Output the [x, y] coordinate of the center of the cell containing the given text.  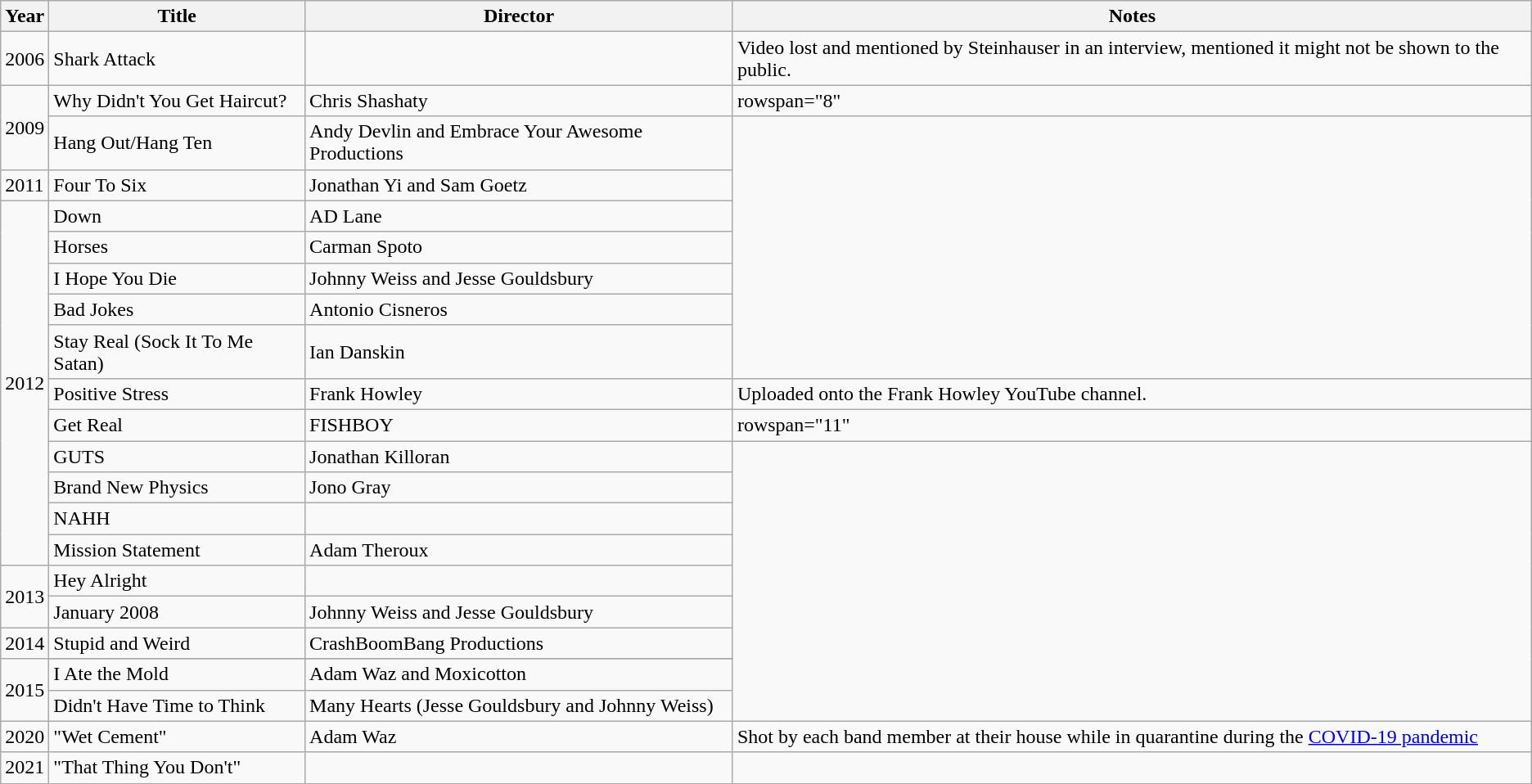
NAHH [177, 519]
GUTS [177, 456]
2013 [25, 597]
Hey Alright [177, 581]
Ian Danskin [519, 352]
Get Real [177, 425]
Year [25, 16]
Bad Jokes [177, 309]
Jonathan Killoran [519, 456]
2021 [25, 768]
FISHBOY [519, 425]
"Wet Cement" [177, 737]
Many Hearts (Jesse Gouldsbury and Johnny Weiss) [519, 705]
Shark Attack [177, 59]
Jono Gray [519, 488]
Uploaded onto the Frank Howley YouTube channel. [1132, 394]
CrashBoomBang Productions [519, 643]
Notes [1132, 16]
2011 [25, 185]
"That Thing You Don't" [177, 768]
Four To Six [177, 185]
2020 [25, 737]
Hang Out/Hang Ten [177, 142]
Director [519, 16]
Andy Devlin and Embrace Your Awesome Productions [519, 142]
Antonio Cisneros [519, 309]
Positive Stress [177, 394]
2014 [25, 643]
2009 [25, 128]
AD Lane [519, 216]
Jonathan Yi and Sam Goetz [519, 185]
2006 [25, 59]
rowspan="11" [1132, 425]
Down [177, 216]
Why Didn't You Get Haircut? [177, 101]
Shot by each band member at their house while in quarantine during the COVID-19 pandemic [1132, 737]
Title [177, 16]
I Ate the Mold [177, 674]
Adam Waz [519, 737]
Carman Spoto [519, 247]
Adam Theroux [519, 550]
Chris Shashaty [519, 101]
January 2008 [177, 612]
Adam Waz and Moxicotton [519, 674]
Brand New Physics [177, 488]
2012 [25, 383]
Mission Statement [177, 550]
Video lost and mentioned by Steinhauser in an interview, mentioned it might not be shown to the public. [1132, 59]
Stupid and Weird [177, 643]
Frank Howley [519, 394]
I Hope You Die [177, 278]
Didn't Have Time to Think [177, 705]
Horses [177, 247]
2015 [25, 690]
rowspan="8" [1132, 101]
Stay Real (Sock It To Me Satan) [177, 352]
